For the text-containing cell, return its midpoint in [X, Y] coordinate format. 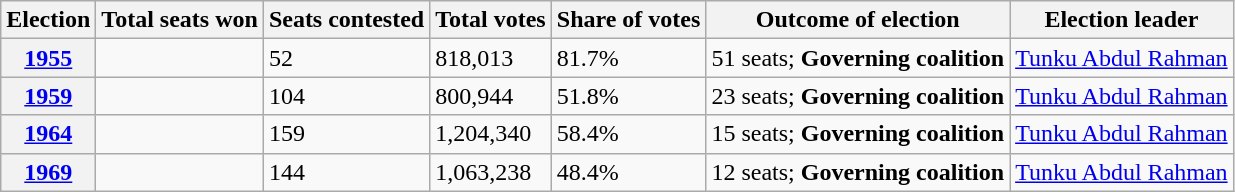
1959 [48, 96]
Share of votes [628, 20]
144 [346, 172]
Election [48, 20]
Outcome of election [858, 20]
1,204,340 [491, 134]
1955 [48, 58]
818,013 [491, 58]
Total seats won [180, 20]
Total votes [491, 20]
1969 [48, 172]
23 seats; Governing coalition [858, 96]
Election leader [1122, 20]
52 [346, 58]
1,063,238 [491, 172]
48.4% [628, 172]
58.4% [628, 134]
51.8% [628, 96]
12 seats; Governing coalition [858, 172]
1964 [48, 134]
15 seats; Governing coalition [858, 134]
159 [346, 134]
51 seats; Governing coalition [858, 58]
Seats contested [346, 20]
81.7% [628, 58]
800,944 [491, 96]
104 [346, 96]
